Determine the (X, Y) coordinate at the center of the cell enclosing the given text.  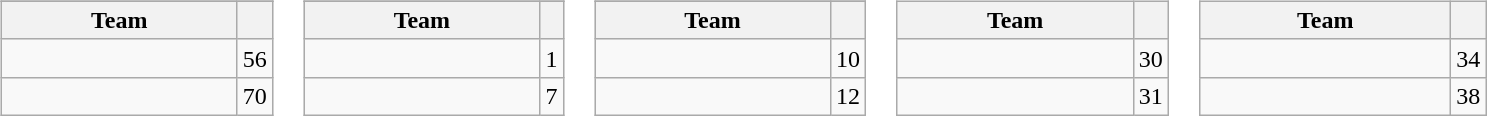
10 (848, 58)
1 (552, 58)
12 (848, 96)
56 (254, 58)
7 (552, 96)
38 (1468, 96)
30 (1150, 58)
31 (1150, 96)
70 (254, 96)
34 (1468, 58)
